Capture the cell that displays the provided text and extract its [X, Y] central coordinate. 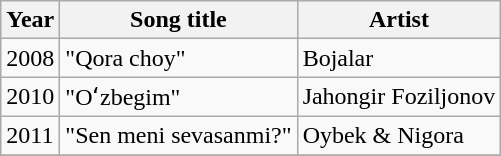
2010 [30, 97]
Oybek & Nigora [399, 135]
Jahongir Foziljonov [399, 97]
2008 [30, 58]
"Qora choy" [178, 58]
Song title [178, 20]
Bojalar [399, 58]
Year [30, 20]
Artist [399, 20]
"Oʻzbegim" [178, 97]
"Sen meni sevasanmi?" [178, 135]
2011 [30, 135]
